Capture the cell that displays the provided text and extract its (X, Y) central coordinate. 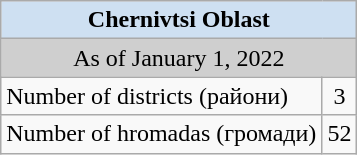
3 (340, 96)
Number of hromadas (громади) (162, 134)
52 (340, 134)
As of January 1, 2022 (179, 58)
Chernivtsi Oblast (179, 20)
Number of districts (райони) (162, 96)
